Locate the cell with the specified text and output its (x, y) center coordinate. 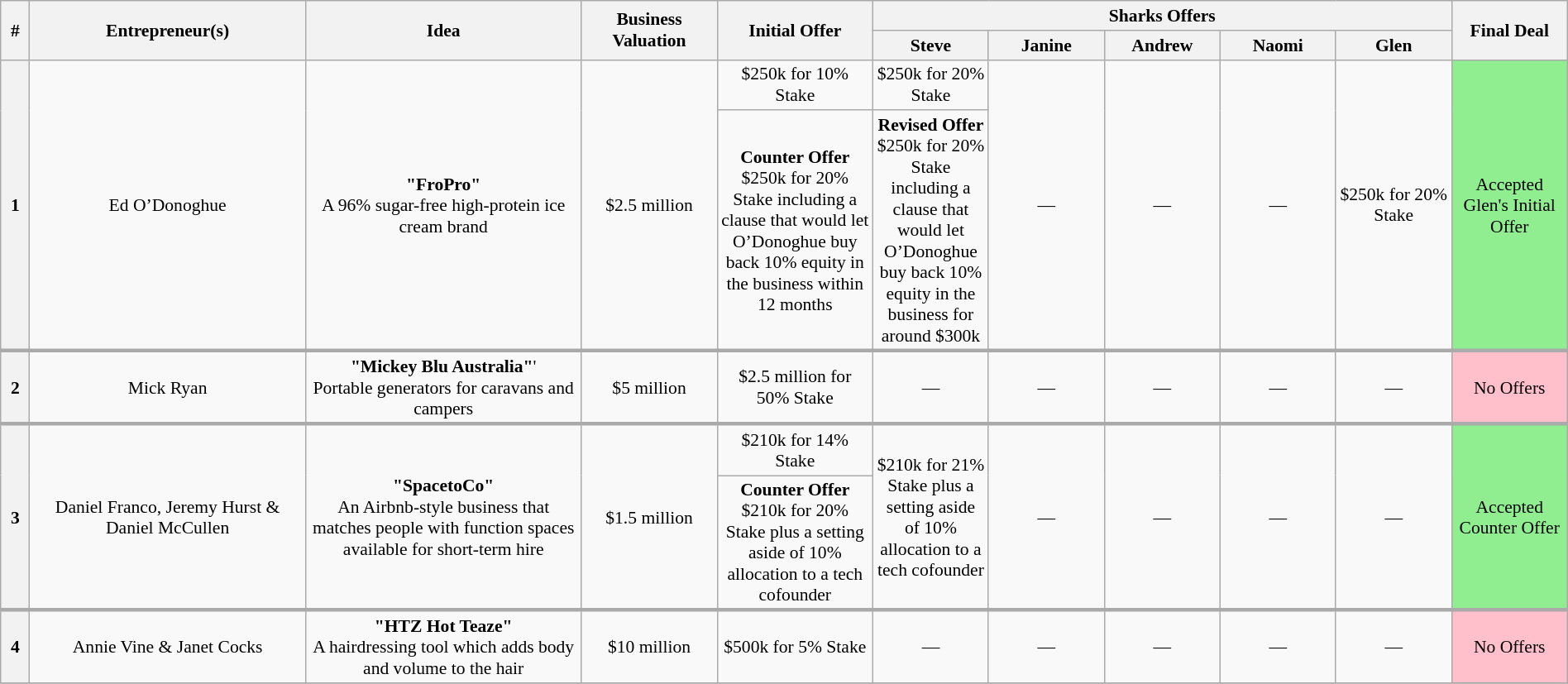
Andrew (1162, 45)
Annie Vine & Janet Cocks (168, 647)
3 (15, 517)
# (15, 30)
Counter Offer $250k for 20% Stake including a clause that would let O’Donoghue buy back 10% equity in the business within 12 months (795, 232)
Idea (443, 30)
Naomi (1278, 45)
"Mickey Blu Australia"' Portable generators for caravans and campers (443, 387)
$500k for 5% Stake (795, 647)
$10 million (649, 647)
Glen (1394, 45)
Janine (1046, 45)
Business Valuation (649, 30)
Ed O’Donoghue (168, 205)
Final Deal (1509, 30)
Accepted Counter Offer (1509, 517)
Mick Ryan (168, 387)
"FroPro" A 96% sugar-free high-protein ice cream brand (443, 205)
4 (15, 647)
"HTZ Hot Teaze" A hairdressing tool which adds body and volume to the hair (443, 647)
$2.5 million for 50% Stake (795, 387)
"SpacetoCo" An Airbnb-style business that matches people with function spaces available for short-term hire (443, 517)
Sharks Offers (1162, 16)
2 (15, 387)
$210k for 14% Stake (795, 450)
$250k for 10% Stake (795, 84)
$2.5 million (649, 205)
Accepted Glen's Initial Offer (1509, 205)
$210k for 21% Stake plus a setting aside of 10% allocation to a tech cofounder (930, 517)
Daniel Franco, Jeremy Hurst & Daniel McCullen (168, 517)
Revised Offer $250k for 20% Stake including a clause that would let O’Donoghue buy back 10% equity in the business for around $300k (930, 232)
1 (15, 205)
Initial Offer (795, 30)
$1.5 million (649, 517)
Steve (930, 45)
Entrepreneur(s) (168, 30)
$5 million (649, 387)
Counter Offer $210k for 20% Stake plus a setting aside of 10% allocation to a tech cofounder (795, 543)
